Identify which cell holds the provided text, then report its [X, Y] central coordinate. 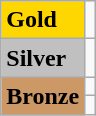
Gold [43, 20]
Bronze [43, 96]
Silver [43, 58]
